Capture the cell that displays the provided text and extract its (x, y) central coordinate. 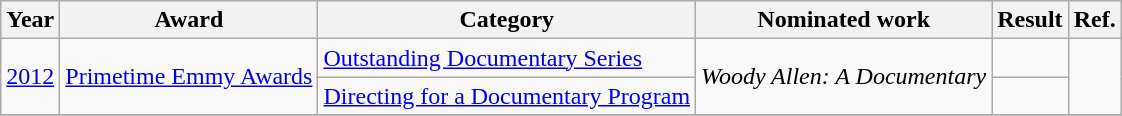
Year (30, 20)
Ref. (1094, 20)
Result (1030, 20)
Outstanding Documentary Series (507, 58)
2012 (30, 77)
Woody Allen: A Documentary (844, 77)
Nominated work (844, 20)
Award (189, 20)
Primetime Emmy Awards (189, 77)
Category (507, 20)
Directing for a Documentary Program (507, 96)
